Determine the [X, Y] coordinate at the center of the cell enclosing the given text.  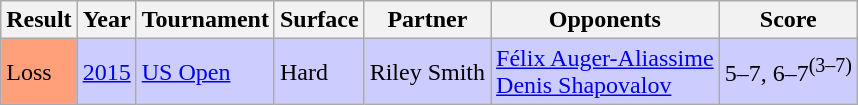
Score [788, 20]
Result [39, 20]
Loss [39, 72]
Year [106, 20]
Surface [319, 20]
5–7, 6–7(3–7) [788, 72]
Riley Smith [427, 72]
Félix Auger-Aliassime Denis Shapovalov [606, 72]
Tournament [205, 20]
Partner [427, 20]
US Open [205, 72]
Opponents [606, 20]
Hard [319, 72]
2015 [106, 72]
